Detect which cell encompasses the target text, then output its [X, Y] center coordinate. 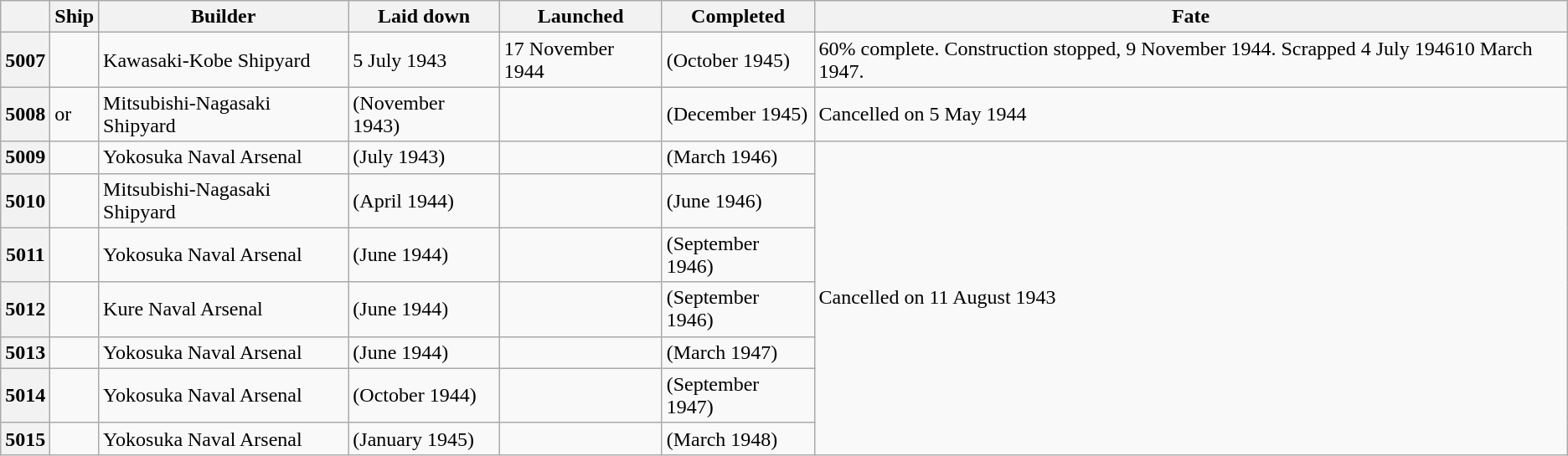
5010 [25, 201]
(March 1948) [738, 438]
(June 1946) [738, 201]
(October 1945) [738, 60]
Completed [738, 17]
(March 1946) [738, 157]
Fate [1191, 17]
(January 1945) [424, 438]
5011 [25, 254]
5012 [25, 310]
60% complete. Construction stopped, 9 November 1944. Scrapped 4 July 194610 March 1947. [1191, 60]
Builder [224, 17]
(December 1945) [738, 114]
Laid down [424, 17]
5008 [25, 114]
(July 1943) [424, 157]
5015 [25, 438]
Ship [75, 17]
5013 [25, 352]
5007 [25, 60]
Cancelled on 5 May 1944 [1191, 114]
Cancelled on 11 August 1943 [1191, 298]
Launched [580, 17]
(November 1943) [424, 114]
(March 1947) [738, 352]
(September 1947) [738, 395]
(October 1944) [424, 395]
17 November 1944 [580, 60]
or [75, 114]
5014 [25, 395]
Kure Naval Arsenal [224, 310]
5 July 1943 [424, 60]
Kawasaki-Kobe Shipyard [224, 60]
5009 [25, 157]
(April 1944) [424, 201]
